From the cell containing the given text, extract its center point as (x, y) coordinate. 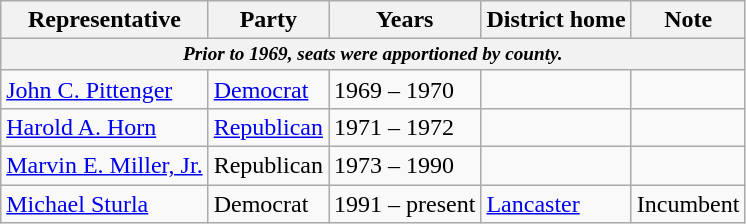
Party (268, 20)
1991 – present (405, 204)
District home (556, 20)
Years (405, 20)
1973 – 1990 (405, 166)
1971 – 1972 (405, 128)
1969 – 1970 (405, 89)
Note (688, 20)
Lancaster (556, 204)
Harold A. Horn (104, 128)
Incumbent (688, 204)
Michael Sturla (104, 204)
Prior to 1969, seats were apportioned by county. (373, 55)
Marvin E. Miller, Jr. (104, 166)
John C. Pittenger (104, 89)
Representative (104, 20)
